Locate the cell with the specified text and output its (X, Y) center coordinate. 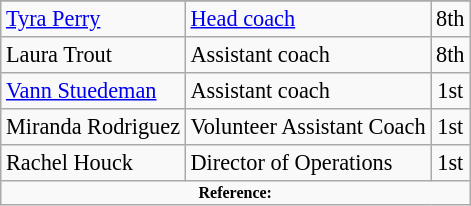
Head coach (308, 19)
Laura Trout (94, 55)
Reference: (236, 192)
Tyra Perry (94, 19)
Miranda Rodriguez (94, 126)
Vann Stuedeman (94, 90)
Rachel Houck (94, 162)
Volunteer Assistant Coach (308, 126)
Director of Operations (308, 162)
